Extract the [x, y] coordinate from the center of the cell holding the provided text.  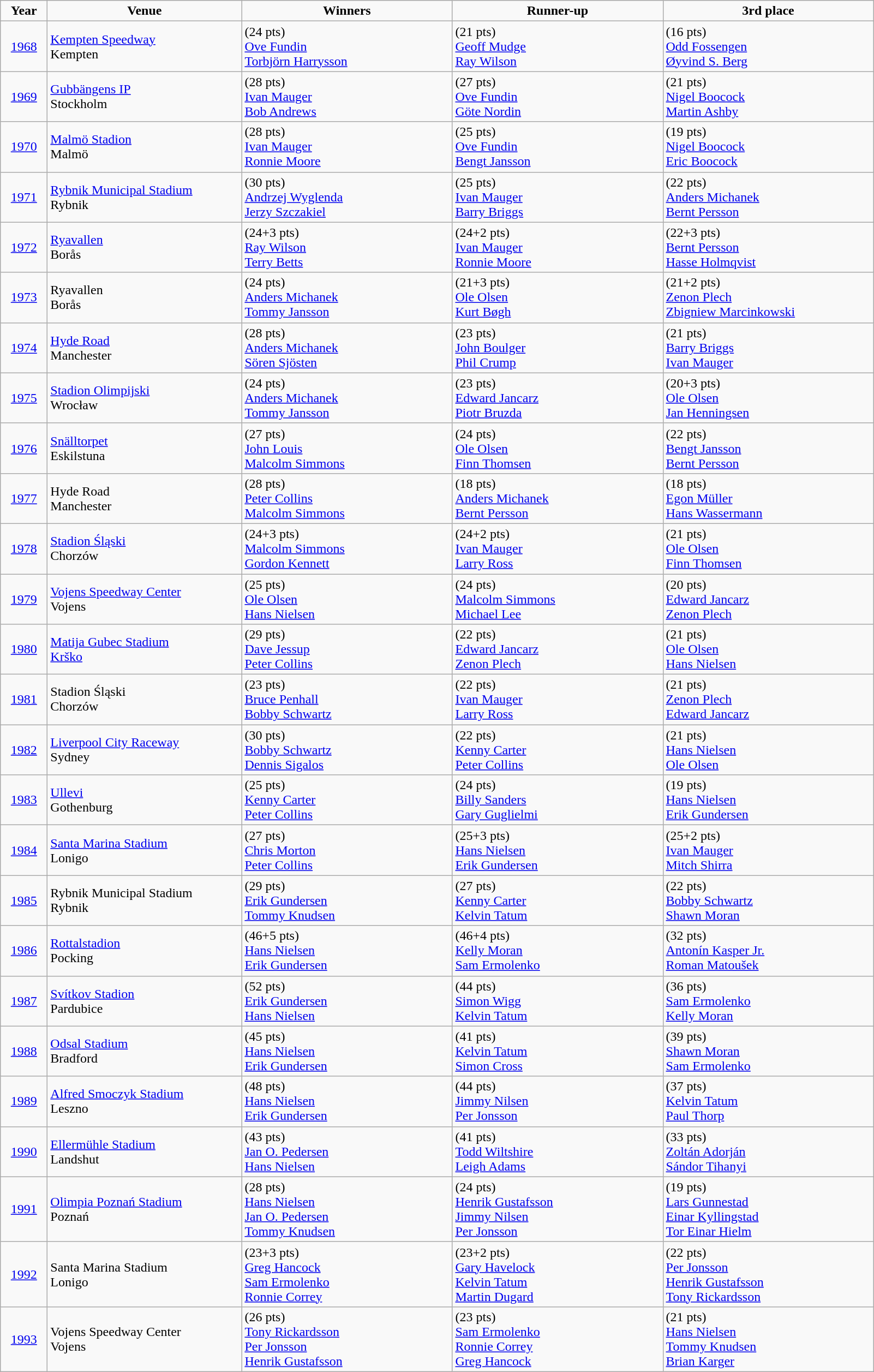
(24+2 pts)Ivan MaugerRonnie Moore [558, 247]
1971 [24, 197]
(21+3 pts)Ole OlsenKurt Bøgh [558, 297]
(28 pts)Ivan MaugerBob Andrews [347, 97]
(29 pts)Dave JessupPeter Collins [347, 649]
(27 pts)Chris MortonPeter Collins [347, 850]
1974 [24, 348]
(25+2 pts)Ivan MaugerMitch Shirra [768, 850]
(28 pts)Ivan MaugerRonnie Moore [347, 147]
Year [24, 11]
(27 pts)John LouisMalcolm Simmons [347, 448]
(22 pts)Anders MichanekBernt Persson [768, 197]
1979 [24, 599]
(45 pts)Hans NielsenErik Gundersen [347, 1051]
(19 pts)Hans NielsenErik Gundersen [768, 800]
Winners [347, 11]
1975 [24, 398]
(36 pts)Sam ErmolenkoKelly Moran [768, 1001]
(24+3 pts)Ray WilsonTerry Betts [347, 247]
Gubbängens IPStockholm [145, 97]
SnälltorpetEskilstuna [145, 448]
1992 [24, 1274]
1990 [24, 1152]
(24+2 pts)Ivan MaugerLarry Ross [558, 548]
(30 pts)Bobby SchwartzDennis Sigalos [347, 750]
(18 pts)Anders MichanekBernt Persson [558, 498]
Svítkov StadionPardubice [145, 1001]
(28 pts)Peter CollinsMalcolm Simmons [347, 498]
Ellermühle StadiumLandshut [145, 1152]
3rd place [768, 11]
(37 pts)Kelvin TatumPaul Thorp [768, 1101]
(21 pts)Hans Nielsen Ole Olsen [768, 750]
Malmö StadionMalmö [145, 147]
1970 [24, 147]
1991 [24, 1209]
(46+5 pts)Hans NielsenErik Gundersen [347, 951]
(25 pts)Kenny CarterPeter Collins [347, 800]
(20+3 pts)Ole OlsenJan Henningsen [768, 398]
(24+3 pts)Malcolm SimmonsGordon Kennett [347, 548]
1988 [24, 1051]
(24 pts)Malcolm SimmonsMichael Lee [558, 599]
(22+3 pts)Bernt PerssonHasse Holmqvist [768, 247]
(52 pts)Erik GundersenHans Nielsen [347, 1001]
(39 pts)Shawn MoranSam Ermolenko [768, 1051]
(25 pts)Ivan MaugerBarry Briggs [558, 197]
(22 pts)Kenny CarterPeter Collins [558, 750]
(41 pts)Todd WiltshireLeigh Adams [558, 1152]
(30 pts)Andrzej WyglendaJerzy Szczakiel [347, 197]
Odsal StadiumBradford [145, 1051]
(23 pts)Sam ErmolenkoRonnie CorreyGreg Hancock [558, 1339]
(28 pts)Anders MichanekSören Sjösten [347, 348]
(21 pts)Ole OlsenFinn Thomsen [768, 548]
Liverpool City RacewaySydney [145, 750]
(21 pts)Hans NielsenTommy KnudsenBrian Karger [768, 1339]
(22 pts)Ivan MaugerLarry Ross [558, 700]
Kempten SpeedwayKempten [145, 46]
Venue [145, 11]
(22 pts)Bobby SchwartzShawn Moran [768, 900]
(32 pts)Antonín Kasper Jr.Roman Matoušek [768, 951]
(23 pts)Edward JancarzPiotr Bruzda [558, 398]
1972 [24, 247]
1993 [24, 1339]
(18 pts)Egon MüllerHans Wassermann [768, 498]
(41 pts)Kelvin TatumSimon Cross [558, 1051]
1982 [24, 750]
1989 [24, 1101]
(21 pts)Nigel BoocockMartin Ashby [768, 97]
UlleviGothenburg [145, 800]
1978 [24, 548]
Alfred Smoczyk StadiumLeszno [145, 1101]
(19 pts)Lars GunnestadEinar KyllingstadTor Einar Hielm [768, 1209]
(22 pts)Per JonssonHenrik GustafssonTony Rickardsson [768, 1274]
(21 pts)Geoff MudgeRay Wilson [558, 46]
(48 pts)Hans NielsenErik Gundersen [347, 1101]
1973 [24, 297]
(16 pts)Odd FossengenØyvind S. Berg [768, 46]
(26 pts)Tony RickardssonPer JonssonHenrik Gustafsson [347, 1339]
(20 pts)Edward JancarzZenon Plech [768, 599]
(19 pts)Nigel BoocockEric Boocock [768, 147]
(23 pts)Bruce PenhallBobby Schwartz [347, 700]
1985 [24, 900]
Olimpia Poznań StadiumPoznań [145, 1209]
1983 [24, 800]
(46+4 pts)Kelly MoranSam Ermolenko [558, 951]
1981 [24, 700]
(25+3 pts)Hans Nielsen Erik Gundersen [558, 850]
(24 pts)Ole OlsenFinn Thomsen [558, 448]
1980 [24, 649]
1976 [24, 448]
1986 [24, 951]
(24 pts)Henrik GustafssonJimmy NilsenPer Jonsson [558, 1209]
(28 pts)Hans NielsenJan O. PedersenTommy Knudsen [347, 1209]
Runner-up [558, 11]
(44 pts)Simon WiggKelvin Tatum [558, 1001]
1968 [24, 46]
(22 pts)Edward JancarzZenon Plech [558, 649]
(27 pts)Ove FundinGöte Nordin [558, 97]
RottalstadionPocking [145, 951]
1984 [24, 850]
(44 pts)Jimmy NilsenPer Jonsson [558, 1101]
(24 pts)Billy SandersGary Guglielmi [558, 800]
1969 [24, 97]
(27 pts)Kenny CarterKelvin Tatum [558, 900]
(22 pts)Bengt JanssonBernt Persson [768, 448]
1987 [24, 1001]
(29 pts)Erik GundersenTommy Knudsen [347, 900]
(21 pts)Zenon PlechEdward Jancarz [768, 700]
(33 pts)Zoltán AdorjánSándor Tihanyi [768, 1152]
(23+3 pts)Greg HancockSam ErmolenkoRonnie Correy [347, 1274]
(43 pts)Jan O. PedersenHans Nielsen [347, 1152]
(21 pts)Ole OlsenHans Nielsen [768, 649]
(21+2 pts)Zenon PlechZbigniew Marcinkowski [768, 297]
(23 pts)John BoulgerPhil Crump [558, 348]
Matija Gubec StadiumKrško [145, 649]
(25 pts)Ove FundinBengt Jansson [558, 147]
(21 pts)Barry BriggsIvan Mauger [768, 348]
(25 pts)Ole OlsenHans Nielsen [347, 599]
(24 pts)Ove FundinTorbjörn Harrysson [347, 46]
(23+2 pts)Gary HavelockKelvin TatumMartin Dugard [558, 1274]
1977 [24, 498]
Stadion OlimpijskiWrocław [145, 398]
